Find where the given text appears and provide that cell's center as [X, Y] coordinate. 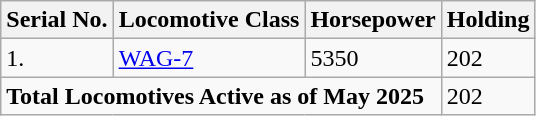
WAG-7 [209, 58]
Total Locomotives Active as of May 2025 [221, 96]
5350 [373, 58]
Holding [488, 20]
Serial No. [57, 20]
Locomotive Class [209, 20]
1. [57, 58]
Horsepower [373, 20]
